Scan for the cell matching the given text and deliver its (X, Y) coordinate at center. 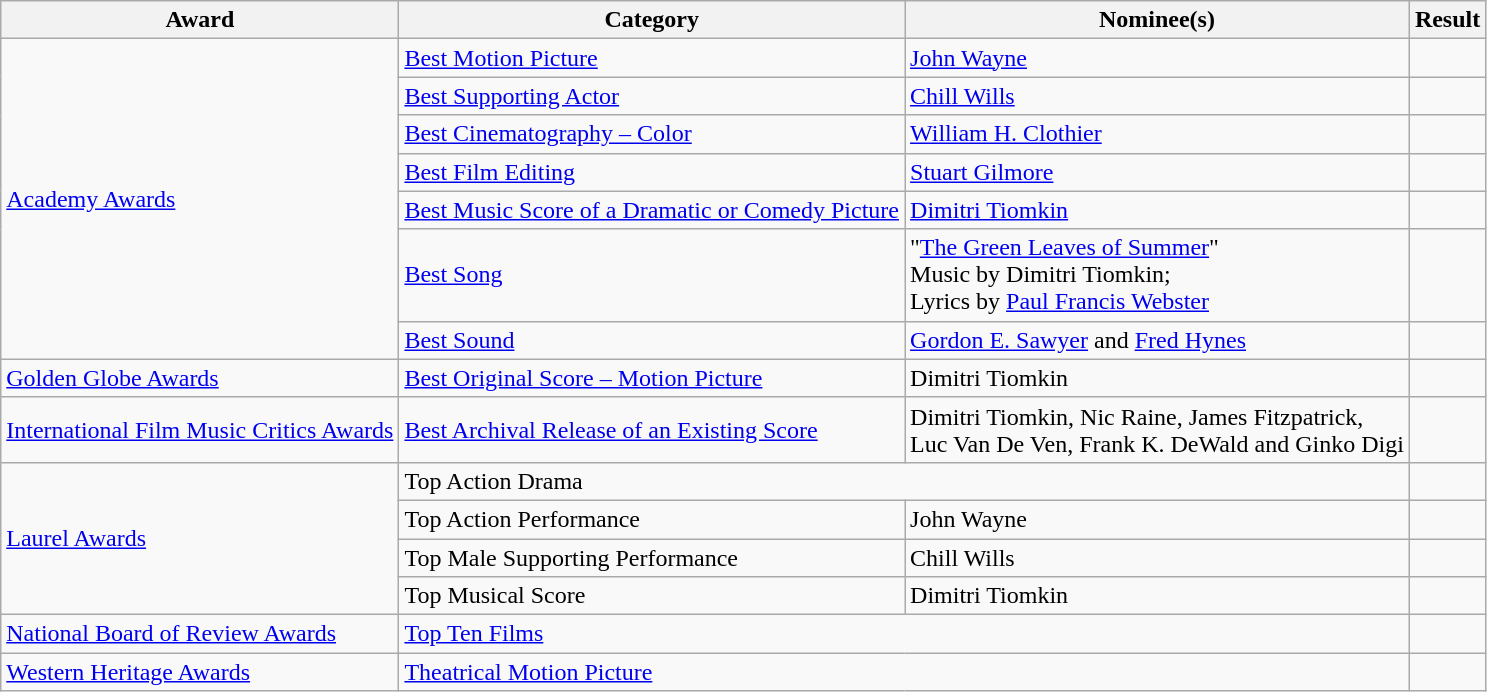
Top Ten Films (904, 634)
Golden Globe Awards (200, 378)
Stuart Gilmore (1158, 172)
Best Cinematography – Color (652, 134)
Top Action Performance (652, 519)
Nominee(s) (1158, 20)
William H. Clothier (1158, 134)
Best Film Editing (652, 172)
International Film Music Critics Awards (200, 430)
Category (652, 20)
Top Action Drama (904, 481)
National Board of Review Awards (200, 634)
Award (200, 20)
Western Heritage Awards (200, 672)
Best Song (652, 275)
Laurel Awards (200, 538)
Dimitri Tiomkin, Nic Raine, James Fitzpatrick, Luc Van De Ven, Frank K. DeWald and Ginko Digi (1158, 430)
Theatrical Motion Picture (904, 672)
Best Sound (652, 340)
Top Musical Score (652, 596)
Gordon E. Sawyer and Fred Hynes (1158, 340)
Academy Awards (200, 199)
Best Archival Release of an Existing Score (652, 430)
"The Green Leaves of Summer" Music by Dimitri Tiomkin; Lyrics by Paul Francis Webster (1158, 275)
Best Music Score of a Dramatic or Comedy Picture (652, 210)
Top Male Supporting Performance (652, 557)
Best Motion Picture (652, 58)
Best Supporting Actor (652, 96)
Result (1447, 20)
Best Original Score – Motion Picture (652, 378)
